Return (X, Y) of the center of cell containing provided text 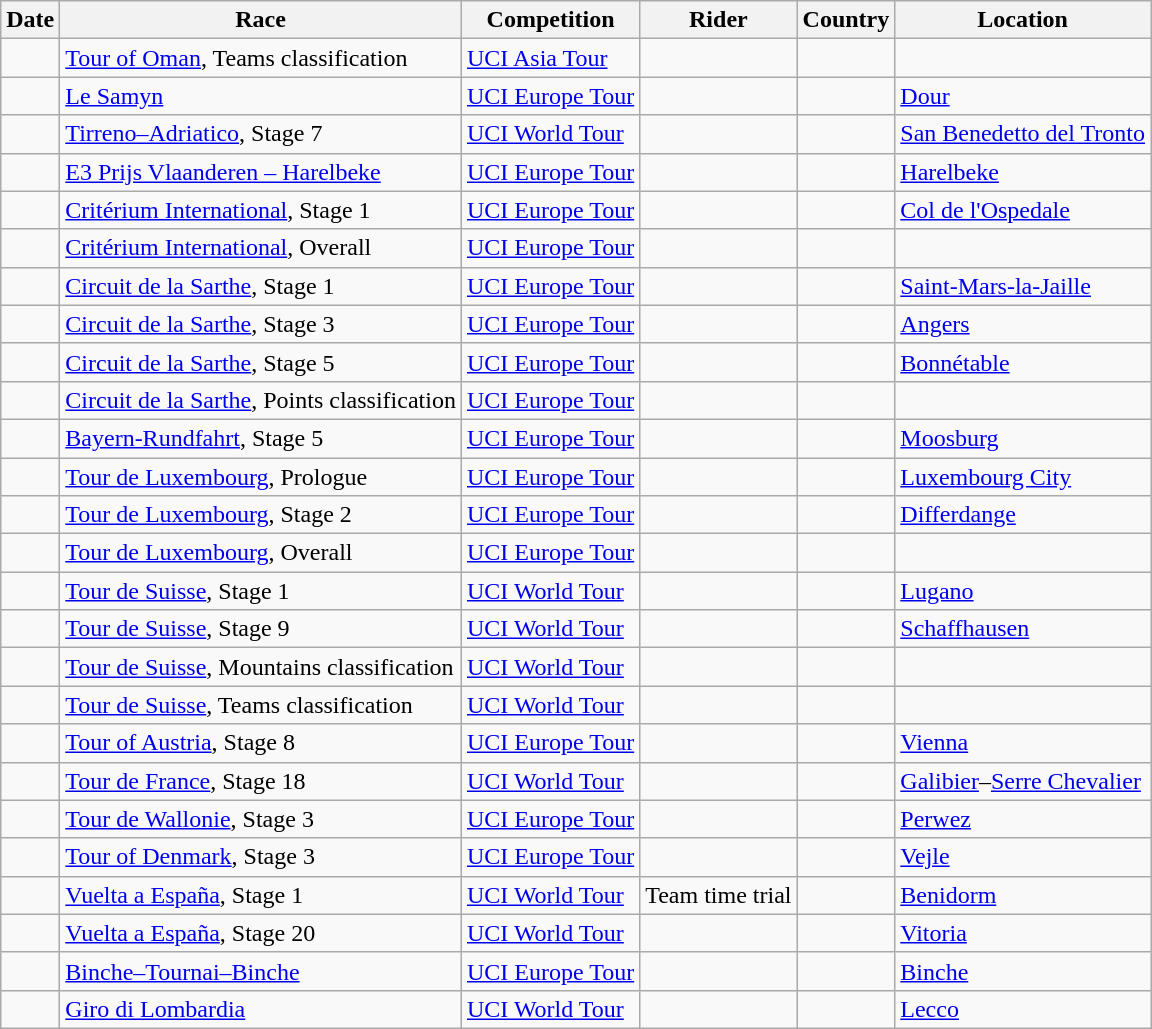
Tour de Suisse, Mountains classification (261, 667)
Binche (1023, 971)
Circuit de la Sarthe, Stage 1 (261, 286)
San Benedetto del Tronto (1023, 134)
Le Samyn (261, 96)
Vienna (1023, 743)
Giro di Lombardia (261, 1009)
Benidorm (1023, 895)
Angers (1023, 324)
Lugano (1023, 591)
Bayern-Rundfahrt, Stage 5 (261, 438)
Binche–Tournai–Binche (261, 971)
Rider (718, 20)
Circuit de la Sarthe, Stage 5 (261, 362)
Perwez (1023, 819)
Race (261, 20)
Lecco (1023, 1009)
Harelbeke (1023, 172)
Vuelta a España, Stage 20 (261, 933)
Galibier–Serre Chevalier (1023, 781)
Differdange (1023, 515)
Team time trial (718, 895)
Tirreno–Adriatico, Stage 7 (261, 134)
Tour de Suisse, Teams classification (261, 705)
UCI Asia Tour (550, 58)
Circuit de la Sarthe, Points classification (261, 400)
Tour de Luxembourg, Overall (261, 553)
Tour de Luxembourg, Prologue (261, 477)
Dour (1023, 96)
Critérium International, Stage 1 (261, 210)
Luxembourg City (1023, 477)
Competition (550, 20)
Date (30, 20)
Country (846, 20)
Schaffhausen (1023, 629)
Moosburg (1023, 438)
Tour de Suisse, Stage 1 (261, 591)
Tour de Suisse, Stage 9 (261, 629)
Bonnétable (1023, 362)
Vitoria (1023, 933)
Location (1023, 20)
Tour de Luxembourg, Stage 2 (261, 515)
Tour de France, Stage 18 (261, 781)
Critérium International, Overall (261, 248)
Circuit de la Sarthe, Stage 3 (261, 324)
Vejle (1023, 857)
Tour of Denmark, Stage 3 (261, 857)
Vuelta a España, Stage 1 (261, 895)
Saint-Mars-la-Jaille (1023, 286)
Tour of Oman, Teams classification (261, 58)
Tour de Wallonie, Stage 3 (261, 819)
Tour of Austria, Stage 8 (261, 743)
E3 Prijs Vlaanderen – Harelbeke (261, 172)
Col de l'Ospedale (1023, 210)
